Return (X, Y) of the center of cell containing provided text 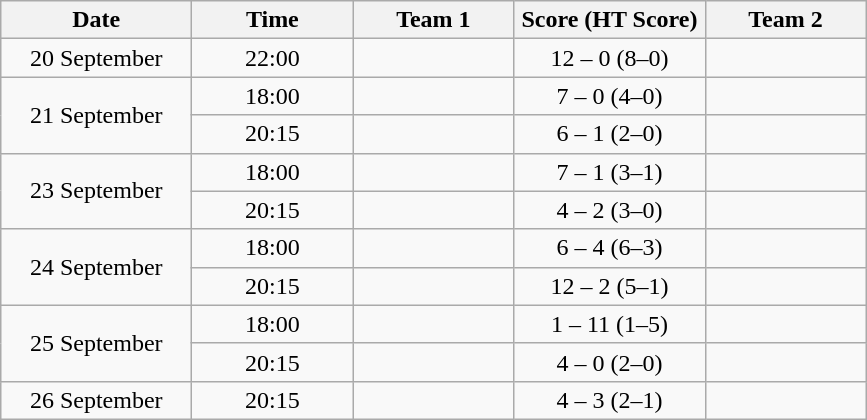
12 – 2 (5–1) (610, 286)
20 September (96, 58)
Team 2 (786, 20)
24 September (96, 267)
4 – 2 (3–0) (610, 210)
25 September (96, 343)
6 – 4 (6–3) (610, 248)
Date (96, 20)
21 September (96, 115)
Team 1 (434, 20)
22:00 (272, 58)
Score (HT Score) (610, 20)
23 September (96, 191)
1 – 11 (1–5) (610, 324)
26 September (96, 400)
Time (272, 20)
4 – 0 (2–0) (610, 362)
4 – 3 (2–1) (610, 400)
12 – 0 (8–0) (610, 58)
7 – 0 (4–0) (610, 96)
7 – 1 (3–1) (610, 172)
6 – 1 (2–0) (610, 134)
